Provide the [x, y] coordinate of the cell's center where the given text is located.  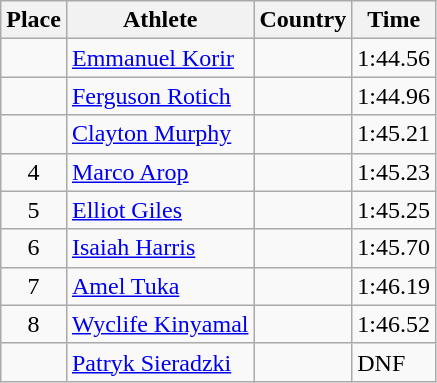
DNF [394, 362]
Patryk Sieradzki [160, 362]
4 [34, 172]
Marco Arop [160, 172]
Isaiah Harris [160, 248]
1:45.21 [394, 134]
1:44.56 [394, 58]
Country [303, 20]
6 [34, 248]
1:45.25 [394, 210]
8 [34, 324]
1:46.52 [394, 324]
Athlete [160, 20]
7 [34, 286]
Wyclife Kinyamal [160, 324]
1:46.19 [394, 286]
Clayton Murphy [160, 134]
Time [394, 20]
Emmanuel Korir [160, 58]
1:45.23 [394, 172]
1:44.96 [394, 96]
Place [34, 20]
5 [34, 210]
1:45.70 [394, 248]
Amel Tuka [160, 286]
Elliot Giles [160, 210]
Ferguson Rotich [160, 96]
